Provide the (x, y) coordinate of the cell's center where the given text is located.  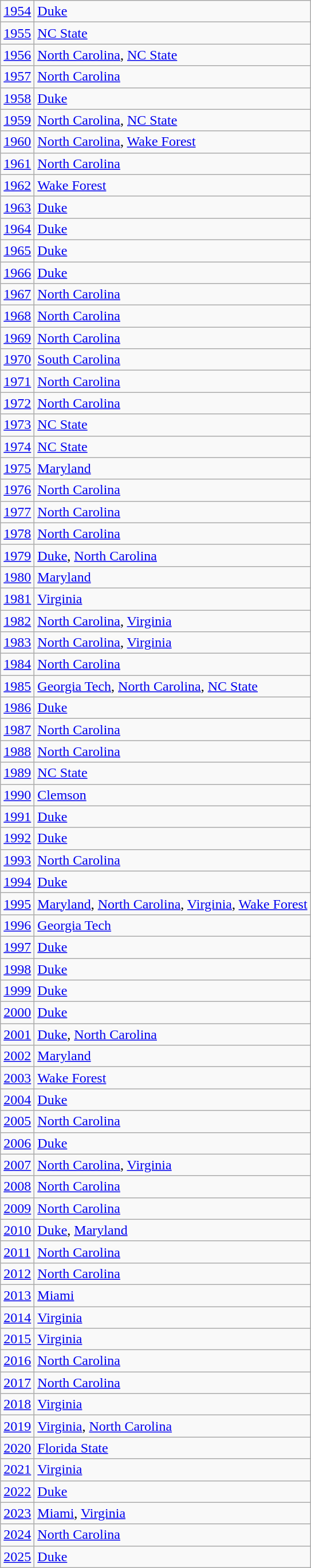
1973 (17, 425)
1995 (17, 904)
1961 (17, 164)
2015 (17, 1339)
1958 (17, 98)
1988 (17, 751)
1966 (17, 273)
Georgia Tech (172, 925)
2006 (17, 1143)
2009 (17, 1208)
1983 (17, 643)
2004 (17, 1100)
1963 (17, 207)
1985 (17, 686)
2022 (17, 1491)
1982 (17, 620)
Virginia, North Carolina (172, 1426)
1969 (17, 338)
1955 (17, 33)
2016 (17, 1361)
1987 (17, 730)
2010 (17, 1230)
1989 (17, 773)
1970 (17, 360)
1972 (17, 403)
1984 (17, 664)
2002 (17, 1056)
2014 (17, 1317)
2023 (17, 1513)
1993 (17, 860)
1998 (17, 969)
Florida State (172, 1448)
1971 (17, 381)
1981 (17, 599)
2008 (17, 1187)
1997 (17, 947)
1959 (17, 120)
1994 (17, 882)
Miami, Virginia (172, 1513)
2012 (17, 1273)
1962 (17, 185)
2007 (17, 1165)
Georgia Tech, North Carolina, NC State (172, 686)
1992 (17, 838)
2000 (17, 1013)
1999 (17, 991)
1979 (17, 555)
2024 (17, 1535)
1975 (17, 468)
2018 (17, 1404)
2013 (17, 1295)
1974 (17, 447)
1954 (17, 11)
1968 (17, 316)
1980 (17, 577)
2021 (17, 1470)
South Carolina (172, 360)
2001 (17, 1034)
2011 (17, 1252)
North Carolina, Wake Forest (172, 142)
2025 (17, 1557)
Maryland, North Carolina, Virginia, Wake Forest (172, 904)
1964 (17, 229)
2020 (17, 1448)
1960 (17, 142)
Miami (172, 1295)
1956 (17, 55)
1977 (17, 512)
1990 (17, 795)
1978 (17, 534)
1991 (17, 817)
2005 (17, 1121)
1965 (17, 250)
2019 (17, 1426)
1957 (17, 77)
1986 (17, 708)
1996 (17, 925)
1976 (17, 490)
2017 (17, 1383)
Clemson (172, 795)
Duke, Maryland (172, 1230)
1967 (17, 295)
2003 (17, 1078)
